Return the [x, y] coordinate for the center point of the cell that contains the specified text.  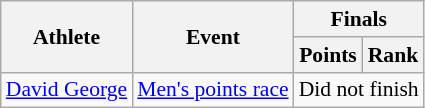
Finals [359, 19]
Men's points race [212, 90]
David George [66, 90]
Athlete [66, 36]
Points [328, 55]
Event [212, 36]
Did not finish [359, 90]
Rank [392, 55]
